Detect which cell encompasses the target text, then output its [x, y] center coordinate. 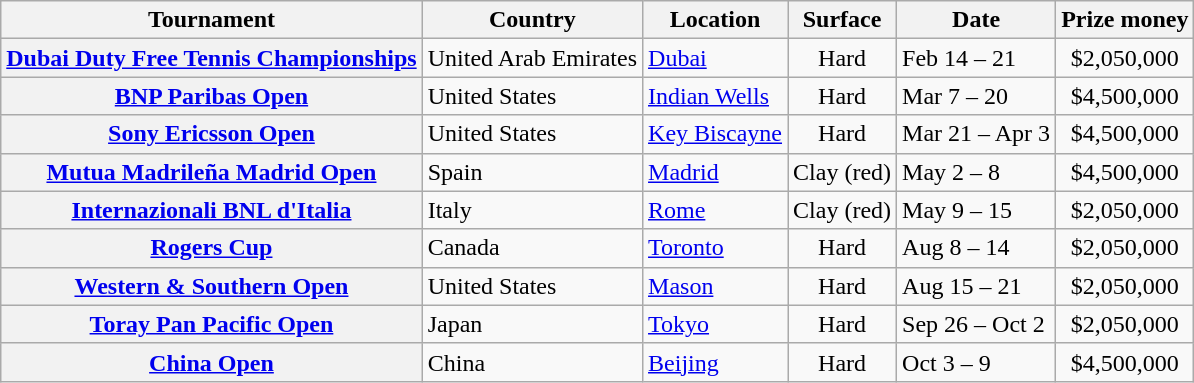
Madrid [716, 172]
Italy [532, 210]
Internazionali BNL d'Italia [212, 210]
Rome [716, 210]
Feb 14 – 21 [976, 58]
Dubai Duty Free Tennis Championships [212, 58]
Surface [842, 20]
Dubai [716, 58]
Tokyo [716, 324]
Country [532, 20]
China [532, 362]
May 2 – 8 [976, 172]
Mutua Madrileña Madrid Open [212, 172]
United Arab Emirates [532, 58]
China Open [212, 362]
Mason [716, 286]
Toronto [716, 248]
Japan [532, 324]
Sep 26 – Oct 2 [976, 324]
Oct 3 – 9 [976, 362]
Date [976, 20]
Sony Ericsson Open [212, 134]
Spain [532, 172]
Aug 8 – 14 [976, 248]
Prize money [1125, 20]
Toray Pan Pacific Open [212, 324]
Mar 7 – 20 [976, 96]
Rogers Cup [212, 248]
Key Biscayne [716, 134]
Mar 21 – Apr 3 [976, 134]
Canada [532, 248]
Indian Wells [716, 96]
Western & Southern Open [212, 286]
Location [716, 20]
Beijing [716, 362]
BNP Paribas Open [212, 96]
May 9 – 15 [976, 210]
Tournament [212, 20]
Aug 15 – 21 [976, 286]
